From the cell containing the given text, extract its center point as (X, Y) coordinate. 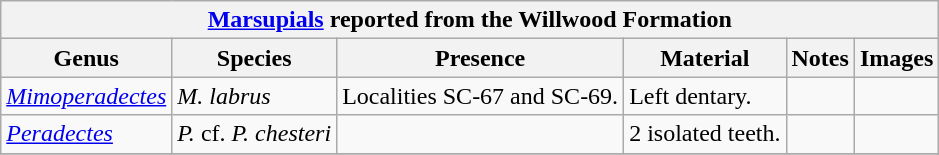
P. cf. P. chesteri (254, 134)
Marsupials reported from the Willwood Formation (470, 20)
M. labrus (254, 96)
Localities SC-67 and SC-69. (480, 96)
Notes (820, 58)
Material (705, 58)
Left dentary. (705, 96)
Images (896, 58)
Species (254, 58)
Genus (86, 58)
Peradectes (86, 134)
Presence (480, 58)
2 isolated teeth. (705, 134)
Mimoperadectes (86, 96)
